Return the [x, y] coordinate for the center point of the cell that contains the specified text.  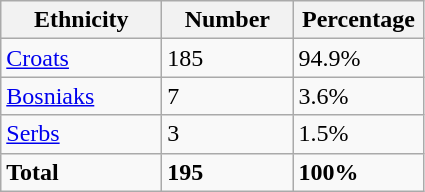
100% [358, 172]
Total [82, 172]
Number [228, 20]
3 [228, 134]
Bosniaks [82, 96]
195 [228, 172]
7 [228, 96]
Percentage [358, 20]
1.5% [358, 134]
94.9% [358, 58]
Ethnicity [82, 20]
Croats [82, 58]
Serbs [82, 134]
185 [228, 58]
3.6% [358, 96]
